Provide the (x, y) coordinate of the cell's center where the given text is located.  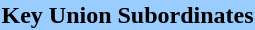
Key Union Subordinates (128, 15)
